Determine the [X, Y] coordinate at the center of the cell enclosing the given text.  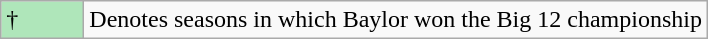
Denotes seasons in which Baylor won the Big 12 championship [396, 20]
† [42, 20]
